Extract the (X, Y) coordinate from the center of the cell holding the provided text.  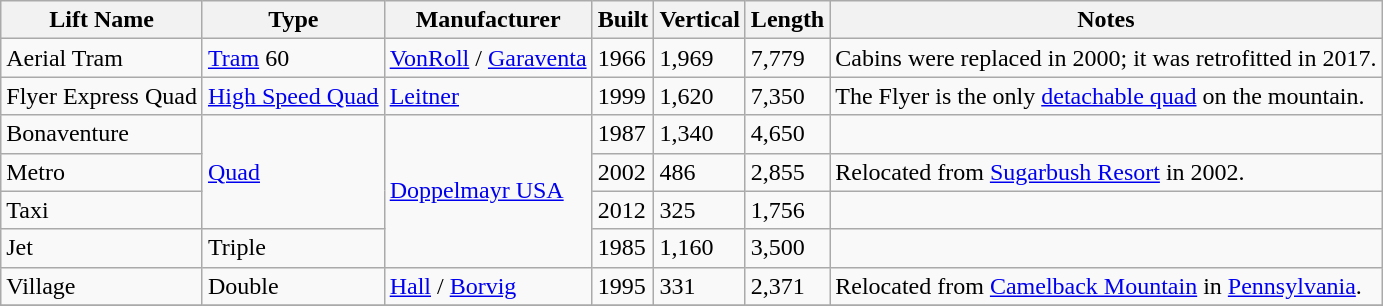
Built (623, 20)
Quad (293, 172)
3,500 (787, 248)
High Speed Quad (293, 96)
Double (293, 286)
2002 (623, 172)
Doppelmayr USA (488, 191)
1985 (623, 248)
2,371 (787, 286)
7,779 (787, 58)
Aerial Tram (102, 58)
486 (700, 172)
4,650 (787, 134)
Hall / Borvig (488, 286)
Cabins were replaced in 2000; it was retrofitted in 2017. (1106, 58)
1966 (623, 58)
Lift Name (102, 20)
VonRoll / Garaventa (488, 58)
Metro (102, 172)
Tram 60 (293, 58)
Relocated from Sugarbush Resort in 2002. (1106, 172)
7,350 (787, 96)
1995 (623, 286)
Notes (1106, 20)
Bonaventure (102, 134)
1,340 (700, 134)
2,855 (787, 172)
331 (700, 286)
1,620 (700, 96)
Flyer Express Quad (102, 96)
Leitner (488, 96)
Type (293, 20)
Relocated from Camelback Mountain in Pennsylvania. (1106, 286)
Manufacturer (488, 20)
Jet (102, 248)
Triple (293, 248)
Village (102, 286)
1,160 (700, 248)
1,756 (787, 210)
325 (700, 210)
Vertical (700, 20)
1999 (623, 96)
The Flyer is the only detachable quad on the mountain. (1106, 96)
Taxi (102, 210)
1,969 (700, 58)
Length (787, 20)
1987 (623, 134)
2012 (623, 210)
